Determine the (x, y) coordinate at the center of the cell enclosing the given text.  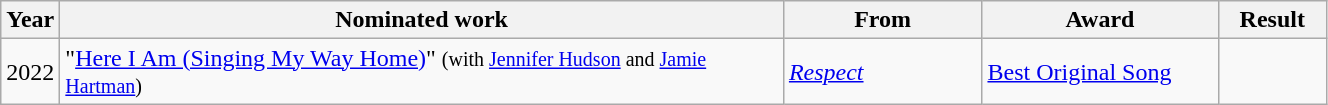
"Here I Am (Singing My Way Home)" (with Jennifer Hudson and Jamie Hartman) (422, 72)
Respect (882, 72)
Result (1272, 20)
2022 (30, 72)
Nominated work (422, 20)
Year (30, 20)
Award (1100, 20)
Best Original Song (1100, 72)
From (882, 20)
